Determine the (x, y) coordinate at the center of the cell enclosing the given text.  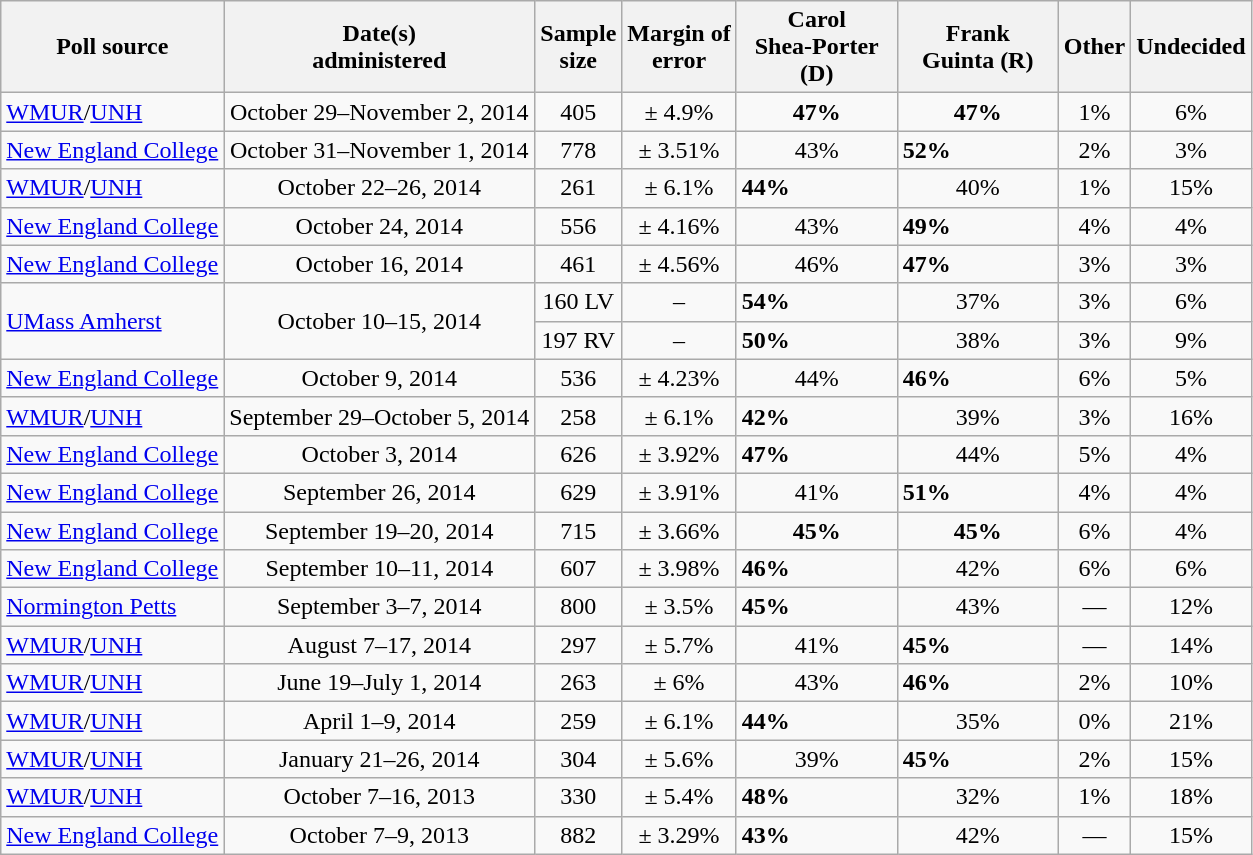
882 (578, 835)
Poll source (112, 47)
October 3, 2014 (380, 454)
629 (578, 492)
52% (978, 150)
Samplesize (578, 47)
405 (578, 112)
October 16, 2014 (380, 264)
January 21–26, 2014 (380, 759)
258 (578, 416)
50% (816, 340)
± 5.7% (679, 645)
Margin oferror (679, 47)
± 3.51% (679, 150)
48% (816, 797)
16% (1191, 416)
37% (978, 302)
49% (978, 226)
October 24, 2014 (380, 226)
9% (1191, 340)
259 (578, 721)
32% (978, 797)
± 4.16% (679, 226)
Undecided (1191, 47)
September 10–11, 2014 (380, 569)
21% (1191, 721)
± 3.98% (679, 569)
38% (978, 340)
FrankGuinta (R) (978, 47)
August 7–17, 2014 (380, 645)
Date(s)administered (380, 47)
51% (978, 492)
0% (1094, 721)
October 29–November 2, 2014 (380, 112)
± 4.23% (679, 378)
June 19–July 1, 2014 (380, 683)
September 3–7, 2014 (380, 607)
October 10–15, 2014 (380, 321)
54% (816, 302)
12% (1191, 607)
330 (578, 797)
304 (578, 759)
October 9, 2014 (380, 378)
10% (1191, 683)
± 4.9% (679, 112)
607 (578, 569)
± 3.92% (679, 454)
536 (578, 378)
± 3.29% (679, 835)
197 RV (578, 340)
14% (1191, 645)
40% (978, 188)
297 (578, 645)
± 3.5% (679, 607)
35% (978, 721)
± 5.4% (679, 797)
CarolShea-Porter (D) (816, 47)
± 4.56% (679, 264)
October 7–9, 2013 (380, 835)
160 LV (578, 302)
September 19–20, 2014 (380, 531)
626 (578, 454)
Normington Petts (112, 607)
September 26, 2014 (380, 492)
September 29–October 5, 2014 (380, 416)
263 (578, 683)
October 22–26, 2014 (380, 188)
778 (578, 150)
± 5.6% (679, 759)
October 7–16, 2013 (380, 797)
± 3.91% (679, 492)
UMass Amherst (112, 321)
± 6% (679, 683)
556 (578, 226)
Other (1094, 47)
18% (1191, 797)
October 31–November 1, 2014 (380, 150)
715 (578, 531)
± 3.66% (679, 531)
800 (578, 607)
461 (578, 264)
261 (578, 188)
April 1–9, 2014 (380, 721)
